Identify which cell holds the provided text, then report its [x, y] central coordinate. 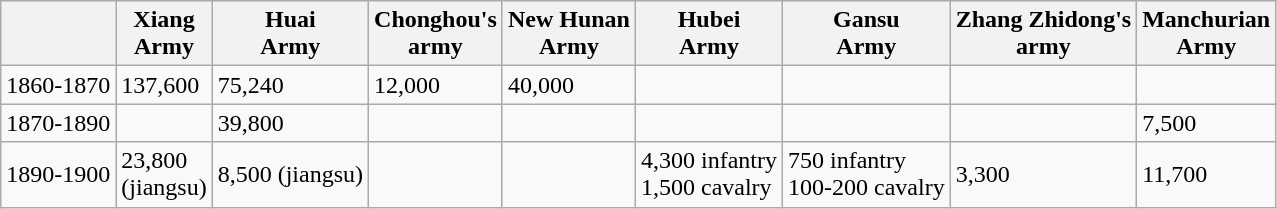
1890-1900 [58, 174]
11,700 [1206, 174]
Zhang Zhidong'sarmy [1043, 34]
7,500 [1206, 123]
1870-1890 [58, 123]
39,800 [290, 123]
23,800(jiangsu) [164, 174]
GansuArmy [867, 34]
40,000 [568, 85]
12,000 [436, 85]
HuaiArmy [290, 34]
137,600 [164, 85]
XiangArmy [164, 34]
750 infantry100-200 cavalry [867, 174]
3,300 [1043, 174]
ManchurianArmy [1206, 34]
4,300 infantry1,500 cavalry [708, 174]
1860-1870 [58, 85]
75,240 [290, 85]
8,500 (jiangsu) [290, 174]
New HunanArmy [568, 34]
HubeiArmy [708, 34]
Chonghou'sarmy [436, 34]
